Extract the [x, y] coordinate from the center of the cell holding the provided text.  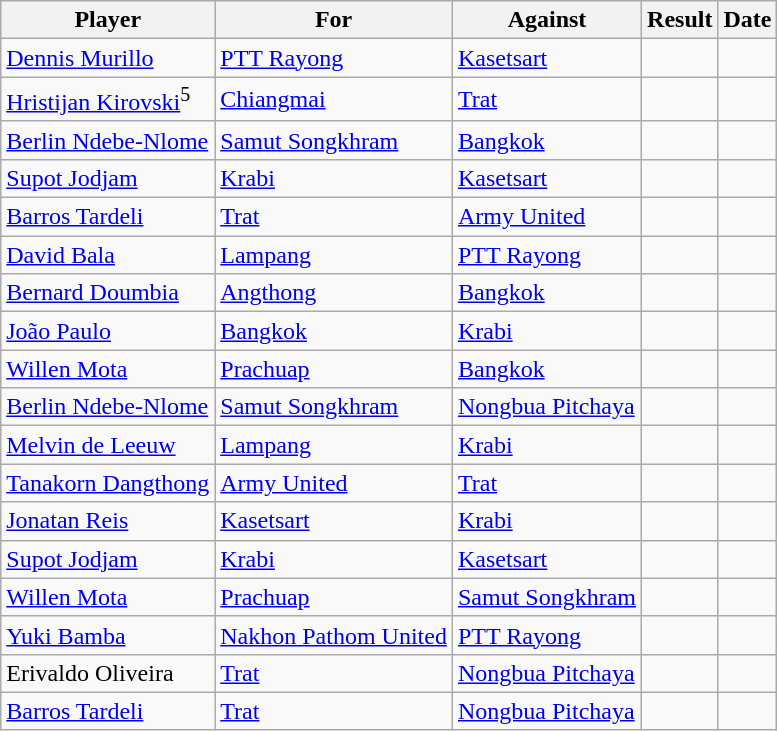
For [334, 20]
Hristijan Kirovski5 [108, 100]
Result [680, 20]
Dennis Murillo [108, 58]
João Paulo [108, 331]
Date [748, 20]
Jonatan Reis [108, 521]
Yuki Bamba [108, 635]
Nakhon Pathom United [334, 635]
Tanakorn Dangthong [108, 483]
Against [546, 20]
Bernard Doumbia [108, 293]
Angthong [334, 293]
Chiangmai [334, 100]
Melvin de Leeuw [108, 445]
David Bala [108, 255]
Player [108, 20]
Erivaldo Oliveira [108, 673]
